Output the (X, Y) coordinate of the center of the cell containing the given text.  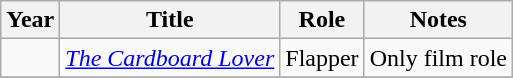
Only film role (438, 58)
Notes (438, 20)
Role (322, 20)
Flapper (322, 58)
Year (30, 20)
Title (170, 20)
The Cardboard Lover (170, 58)
